Find where the given text appears and provide that cell's center as [x, y] coordinate. 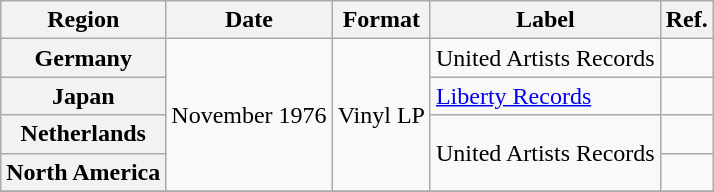
Region [84, 20]
Ref. [686, 20]
Vinyl LP [381, 115]
Japan [84, 96]
Netherlands [84, 134]
Liberty Records [545, 96]
Germany [84, 58]
North America [84, 172]
November 1976 [249, 115]
Format [381, 20]
Label [545, 20]
Date [249, 20]
